Find where the given text appears and provide that cell's center as [x, y] coordinate. 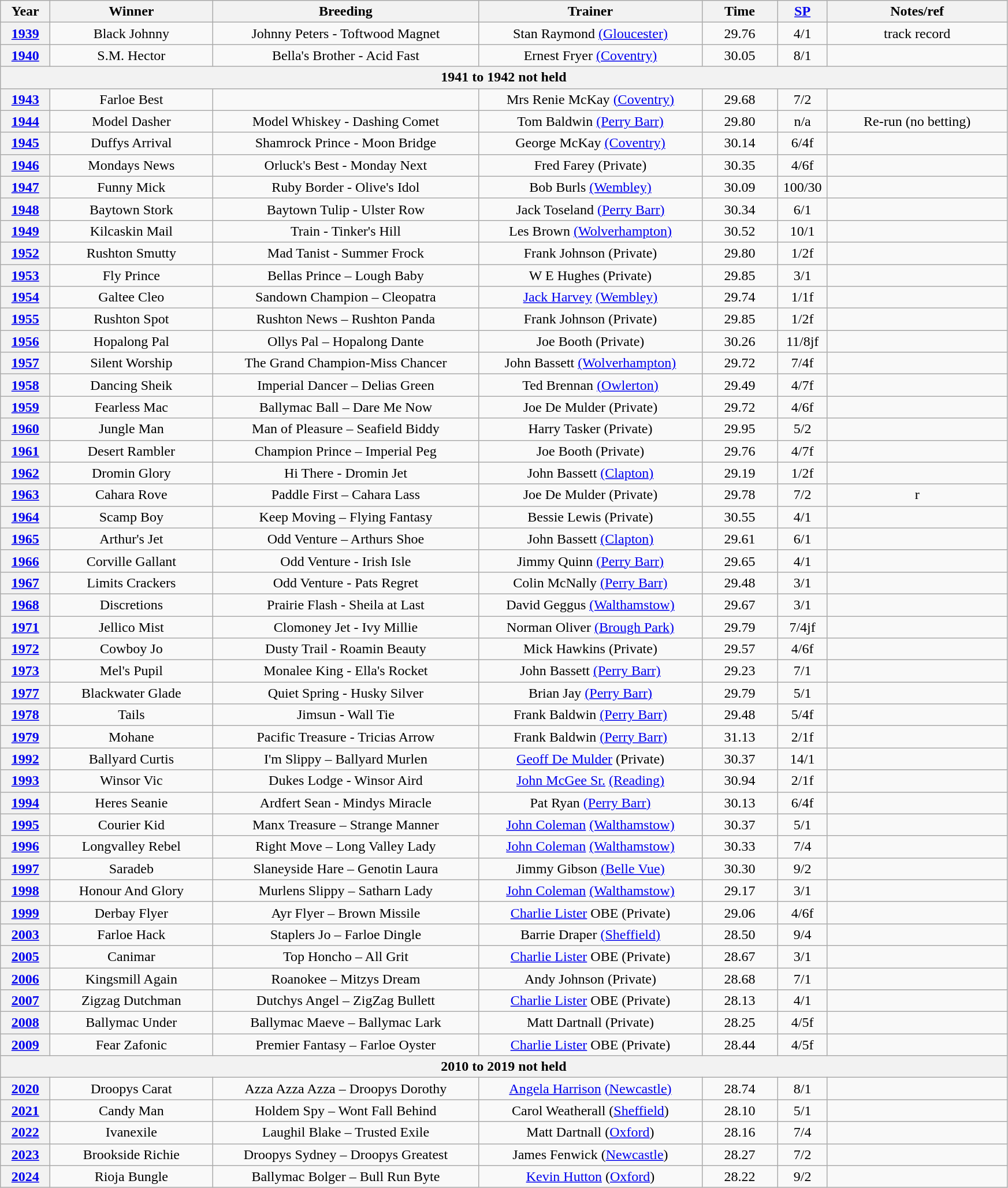
Honour And Glory [132, 891]
Andy Johnson (Private) [590, 979]
Shamrock Prince - Moon Bridge [345, 143]
Pacific Treasure - Tricias Arrow [345, 737]
1949 [25, 231]
Re-run (no betting) [917, 121]
Ballymac Ball – Dare Me Now [345, 407]
Kevin Hutton (Oxford) [590, 1176]
James Fenwick (Newcastle) [590, 1155]
30.26 [739, 341]
29.74 [739, 297]
28.25 [739, 1023]
Premier Fantasy – Farloe Oyster [345, 1045]
Monalee King - Ella's Rocket [345, 671]
30.09 [739, 187]
Johnny Peters - Toftwood Magnet [345, 33]
10/1 [802, 231]
1994 [25, 803]
1956 [25, 341]
2024 [25, 1176]
30.52 [739, 231]
Saradeb [132, 869]
1998 [25, 891]
Champion Prince – Imperial Peg [345, 451]
Fear Zafonic [132, 1045]
7/4jf [802, 627]
Kingsmill Again [132, 979]
Trainer [590, 12]
29.61 [739, 539]
Quiet Spring - Husky Silver [345, 693]
I'm Slippy – Ballyard Murlen [345, 759]
2008 [25, 1023]
1945 [25, 143]
28.50 [739, 934]
Mick Hawkins (Private) [590, 649]
2003 [25, 934]
100/30 [802, 187]
2020 [25, 1089]
Jimmy Gibson (Belle Vue) [590, 869]
George McKay (Coventry) [590, 143]
1995 [25, 825]
Candy Man [132, 1111]
1946 [25, 165]
Dromin Glory [132, 473]
Odd Venture – Arthurs Shoe [345, 539]
Winsor Vic [132, 781]
Prairie Flash - Sheila at Last [345, 605]
Funny Mick [132, 187]
2005 [25, 956]
Ardfert Sean - Mindys Miracle [345, 803]
Matt Dartnall (Private) [590, 1023]
Stan Raymond (Gloucester) [590, 33]
Black Johnny [132, 33]
1961 [25, 451]
28.16 [739, 1133]
SP [802, 12]
Keep Moving – Flying Fantasy [345, 517]
Mohane [132, 737]
Laughil Blake – Trusted Exile [345, 1133]
1947 [25, 187]
Bellas Prince – Lough Baby [345, 275]
1978 [25, 715]
Droopys Carat [132, 1089]
29.65 [739, 561]
1979 [25, 737]
2009 [25, 1045]
30.30 [739, 869]
1/1f [802, 297]
Duffys Arrival [132, 143]
Carol Weatherall (Sheffield) [590, 1111]
29.23 [739, 671]
29.17 [739, 891]
1939 [25, 33]
Cowboy Jo [132, 649]
28.68 [739, 979]
Bessie Lewis (Private) [590, 517]
Jellico Mist [132, 627]
1977 [25, 693]
28.22 [739, 1176]
Paddle First – Cahara Lass [345, 495]
Notes/ref [917, 12]
Ballyard Curtis [132, 759]
Tom Baldwin (Perry Barr) [590, 121]
Orluck's Best - Monday Next [345, 165]
Mrs Renie McKay (Coventry) [590, 99]
John Bassett (Perry Barr) [590, 671]
Arthur's Jet [132, 539]
30.14 [739, 143]
2023 [25, 1155]
Colin McNally (Perry Barr) [590, 583]
Manx Treasure – Strange Manner [345, 825]
30.13 [739, 803]
Slaneyside Hare – Genotin Laura [345, 869]
Hopalong Pal [132, 341]
Fearless Mac [132, 407]
Pat Ryan (Perry Barr) [590, 803]
John McGee Sr. (Reading) [590, 781]
Hi There - Dromin Jet [345, 473]
Jimmy Quinn (Perry Barr) [590, 561]
2022 [25, 1133]
30.55 [739, 517]
Mad Tanist - Summer Frock [345, 253]
5/2 [802, 429]
2010 to 2019 not held [504, 1067]
5/4f [802, 715]
1957 [25, 363]
Blackwater Glade [132, 693]
Ballymac Bolger – Bull Run Byte [345, 1176]
Fly Prince [132, 275]
Ernest Fryer (Coventry) [590, 55]
Baytown Stork [132, 209]
1940 [25, 55]
1973 [25, 671]
Mel's Pupil [132, 671]
S.M. Hector [132, 55]
Model Whiskey - Dashing Comet [345, 121]
David Geggus (Walthamstow) [590, 605]
11/8jf [802, 341]
29.95 [739, 429]
30.34 [739, 209]
Brian Jay (Perry Barr) [590, 693]
1972 [25, 649]
1954 [25, 297]
Fred Farey (Private) [590, 165]
The Grand Champion-Miss Chancer [345, 363]
Time [739, 12]
1962 [25, 473]
28.67 [739, 956]
28.13 [739, 1001]
Galtee Cleo [132, 297]
1966 [25, 561]
Rioja Bungle [132, 1176]
29.68 [739, 99]
Holdem Spy – Wont Fall Behind [345, 1111]
1996 [25, 847]
1971 [25, 627]
1963 [25, 495]
29.67 [739, 605]
Ollys Pal – Hopalong Dante [345, 341]
Norman Oliver (Brough Park) [590, 627]
29.49 [739, 385]
1943 [25, 99]
Scamp Boy [132, 517]
Top Honcho – All Grit [345, 956]
Derbay Flyer [132, 913]
Staplers Jo – Farloe Dingle [345, 934]
Bella's Brother - Acid Fast [345, 55]
Farloe Best [132, 99]
31.13 [739, 737]
Year [25, 12]
Roanokee – Mitzys Dream [345, 979]
1967 [25, 583]
Dutchys Angel – ZigZag Bullett [345, 1001]
Canimar [132, 956]
Dusty Trail - Roamin Beauty [345, 649]
Odd Venture - Irish Isle [345, 561]
Rushton Spot [132, 319]
Rushton Smutty [132, 253]
1952 [25, 253]
Clomoney Jet - Ivy Millie [345, 627]
Desert Rambler [132, 451]
1997 [25, 869]
1999 [25, 913]
29.57 [739, 649]
Limits Crackers [132, 583]
1968 [25, 605]
Ted Brennan (Owlerton) [590, 385]
30.35 [739, 165]
Corville Gallant [132, 561]
Breeding [345, 12]
1948 [25, 209]
Bob Burls (Wembley) [590, 187]
28.44 [739, 1045]
9/4 [802, 934]
Ivanexile [132, 1133]
28.10 [739, 1111]
Kilcaskin Mail [132, 231]
1993 [25, 781]
1992 [25, 759]
Mondays News [132, 165]
Cahara Rove [132, 495]
n/a [802, 121]
Right Move – Long Valley Lady [345, 847]
Geoff De Mulder (Private) [590, 759]
Ruby Border - Olive's Idol [345, 187]
1941 to 1942 not held [504, 77]
Baytown Tulip - Ulster Row [345, 209]
Farloe Hack [132, 934]
Angela Harrison (Newcastle) [590, 1089]
29.06 [739, 913]
1964 [25, 517]
Model Dasher [132, 121]
Man of Pleasure – Seafield Biddy [345, 429]
30.05 [739, 55]
Harry Tasker (Private) [590, 429]
Matt Dartnall (Oxford) [590, 1133]
Winner [132, 12]
2007 [25, 1001]
John Bassett (Wolverhampton) [590, 363]
r [917, 495]
Ayr Flyer – Brown Missile [345, 913]
Ballymac Under [132, 1023]
Jack Harvey (Wembley) [590, 297]
Heres Seanie [132, 803]
W E Hughes (Private) [590, 275]
1965 [25, 539]
Droopys Sydney – Droopys Greatest [345, 1155]
Zigzag Dutchman [132, 1001]
Longvalley Rebel [132, 847]
Dukes Lodge - Winsor Aird [345, 781]
29.78 [739, 495]
2006 [25, 979]
1959 [25, 407]
7/4f [802, 363]
30.94 [739, 781]
track record [917, 33]
Jungle Man [132, 429]
Tails [132, 715]
Dancing Sheik [132, 385]
30.33 [739, 847]
14/1 [802, 759]
1960 [25, 429]
29.19 [739, 473]
Odd Venture - Pats Regret [345, 583]
Imperial Dancer – Delias Green [345, 385]
Train - Tinker's Hill [345, 231]
Rushton News – Rushton Panda [345, 319]
Murlens Slippy – Satharn Lady [345, 891]
Courier Kid [132, 825]
1958 [25, 385]
1953 [25, 275]
Azza Azza Azza – Droopys Dorothy [345, 1089]
Silent Worship [132, 363]
Jack Toseland (Perry Barr) [590, 209]
2021 [25, 1111]
Les Brown (Wolverhampton) [590, 231]
1955 [25, 319]
1944 [25, 121]
Sandown Champion – Cleopatra [345, 297]
Barrie Draper (Sheffield) [590, 934]
Brookside Richie [132, 1155]
Discretions [132, 605]
28.74 [739, 1089]
Ballymac Maeve – Ballymac Lark [345, 1023]
Jimsun - Wall Tie [345, 715]
28.27 [739, 1155]
